Determine the [X, Y] coordinate at the center of the cell enclosing the given text.  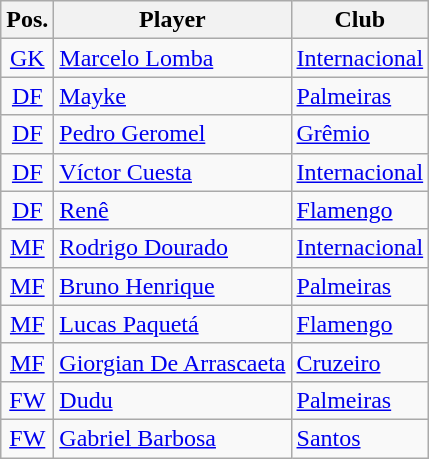
Mayke [172, 96]
Bruno Henrique [172, 286]
Santos [360, 438]
Cruzeiro [360, 362]
Víctor Cuesta [172, 172]
Giorgian De Arrascaeta [172, 362]
Gabriel Barbosa [172, 438]
Rodrigo Dourado [172, 248]
Grêmio [360, 134]
Pedro Geromel [172, 134]
Dudu [172, 400]
Marcelo Lomba [172, 58]
Renê [172, 210]
Player [172, 20]
Pos. [28, 20]
Club [360, 20]
GK [28, 58]
Lucas Paquetá [172, 324]
